Determine the [X, Y] coordinate at the center of the cell enclosing the given text.  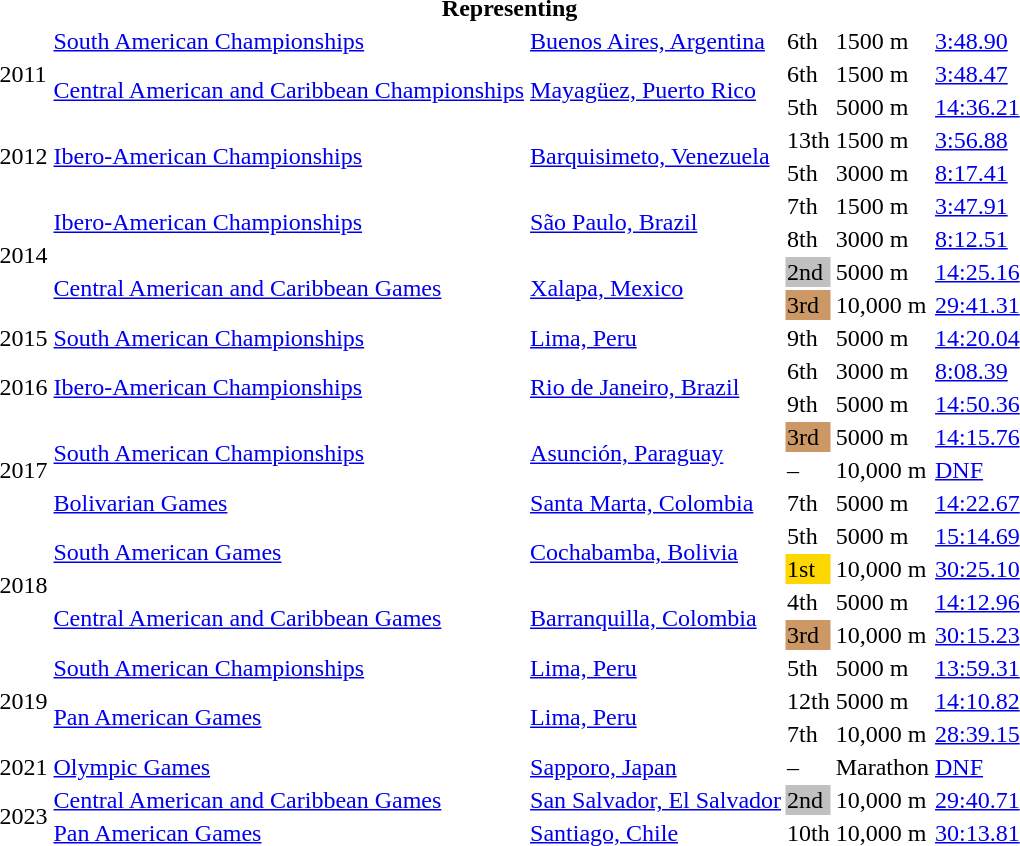
Barranquilla, Colombia [656, 618]
Santa Marta, Colombia [656, 503]
South American Games [289, 552]
Cochabamba, Bolivia [656, 552]
Sapporo, Japan [656, 767]
São Paulo, Brazil [656, 222]
Olympic Games [289, 767]
Central American and Caribbean Championships [289, 90]
1st [809, 569]
Marathon [882, 767]
Barquisimeto, Venezuela [656, 156]
Bolivarian Games [289, 503]
Mayagüez, Puerto Rico [656, 90]
Buenos Aires, Argentina [656, 41]
San Salvador, El Salvador [656, 800]
Xalapa, Mexico [656, 288]
13th [809, 140]
12th [809, 701]
Asunción, Paraguay [656, 454]
8th [809, 239]
4th [809, 602]
Pan American Games [289, 718]
Rio de Janeiro, Brazil [656, 388]
